Return the [X, Y] coordinate for the center point of the cell that contains the specified text.  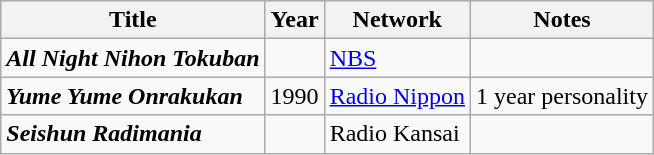
Yume Yume Onrakukan [133, 96]
Notes [562, 20]
1990 [294, 96]
Radio Nippon [397, 96]
1 year personality [562, 96]
All Night Nihon Tokuban [133, 58]
Title [133, 20]
Network [397, 20]
Seishun Radimania [133, 134]
Radio Kansai [397, 134]
NBS [397, 58]
Year [294, 20]
